Identify which cell holds the provided text, then report its (x, y) central coordinate. 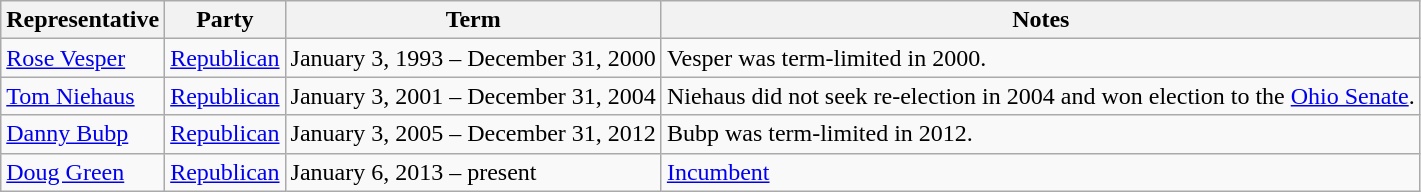
January 3, 2001 – December 31, 2004 (473, 96)
Incumbent (1040, 172)
Representative (83, 20)
January 3, 1993 – December 31, 2000 (473, 58)
Danny Bubp (83, 134)
Niehaus did not seek re-election in 2004 and won election to the Ohio Senate. (1040, 96)
Party (225, 20)
Tom Niehaus (83, 96)
Rose Vesper (83, 58)
January 6, 2013 – present (473, 172)
Term (473, 20)
January 3, 2005 – December 31, 2012 (473, 134)
Bubp was term-limited in 2012. (1040, 134)
Notes (1040, 20)
Doug Green (83, 172)
Vesper was term-limited in 2000. (1040, 58)
